Identify which cell holds the provided text, then report its (x, y) central coordinate. 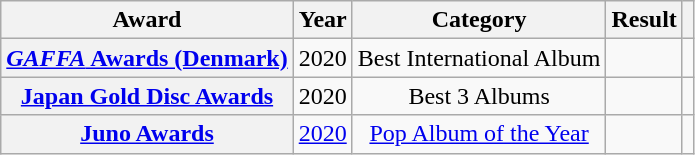
Category (479, 20)
Year (322, 20)
Award (147, 20)
Best 3 Albums (479, 96)
GAFFA Awards (Denmark) (147, 58)
Pop Album of the Year (479, 134)
Best International Album (479, 58)
Result (644, 20)
Japan Gold Disc Awards (147, 96)
Juno Awards (147, 134)
